Find where the given text appears and provide that cell's center as [X, Y] coordinate. 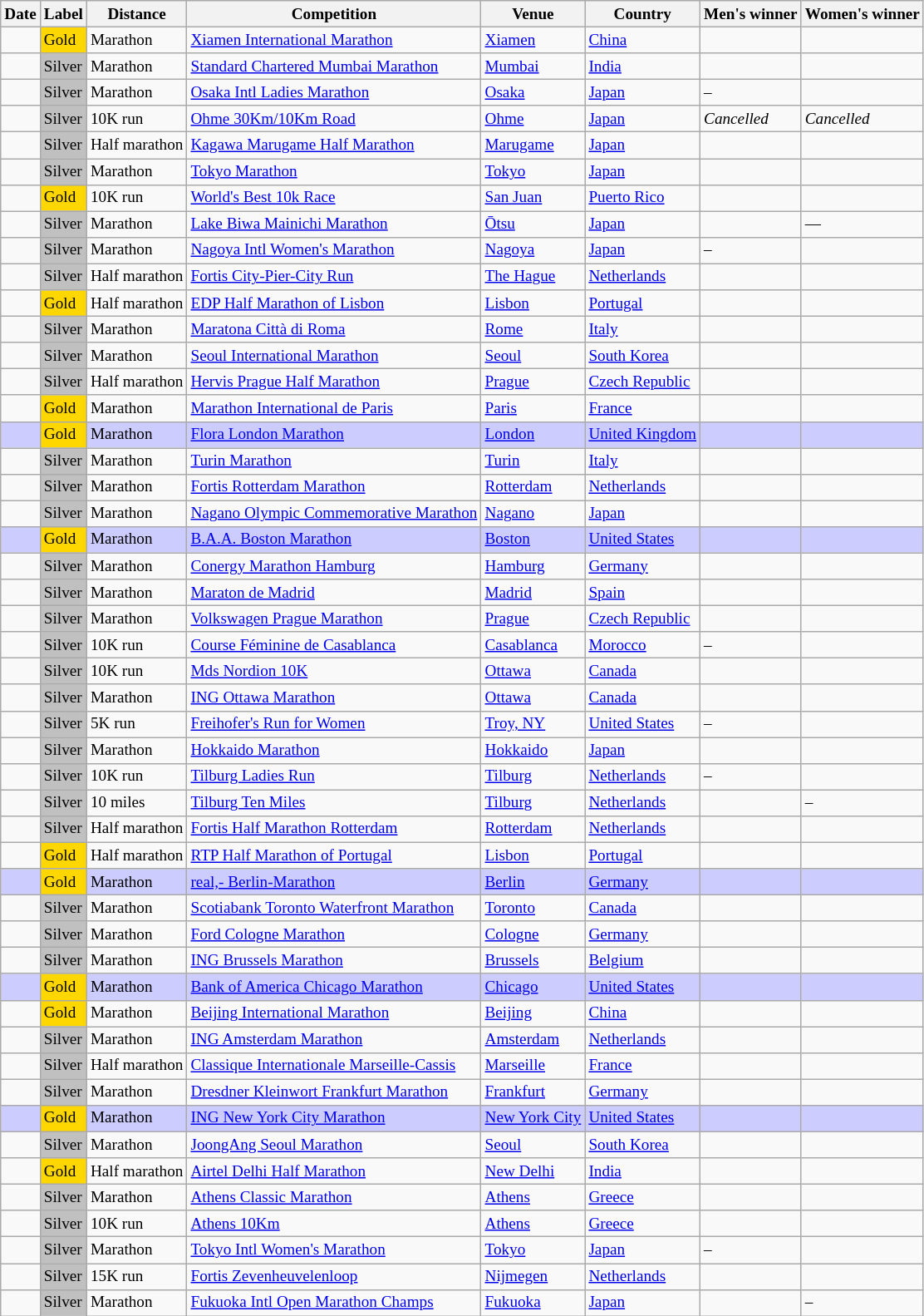
Hervis Prague Half Marathon [334, 382]
Tilburg Ladies Run [334, 776]
B.A.A. Boston Marathon [334, 540]
Amsterdam [533, 1040]
Fukuoka [533, 1303]
Hamburg [533, 566]
Fortis Zevenheuvelenloop [334, 1276]
Distance [136, 14]
Casablanca [533, 645]
ING Amsterdam Marathon [334, 1040]
New Delhi [533, 1171]
Marugame [533, 145]
Boston [533, 540]
Osaka [533, 92]
Kagawa Marugame Half Marathon [334, 145]
Label [63, 14]
Standard Chartered Mumbai Marathon [334, 67]
Tokyo Marathon [334, 171]
Troy, NY [533, 724]
New York City [533, 1118]
Frankfurt [533, 1092]
Maraton de Madrid [334, 593]
Tilburg Ten Miles [334, 803]
Competition [334, 14]
5K run [136, 724]
Nagano Olympic Commemorative Marathon [334, 514]
Athens Classic Marathon [334, 1197]
Osaka Intl Ladies Marathon [334, 92]
Marseille [533, 1066]
Toronto [533, 908]
Mds Nordion 10K [334, 672]
Xiamen International Marathon [334, 40]
Freihofer's Run for Women [334, 724]
Turin [533, 461]
Belgium [643, 961]
Volkswagen Prague Marathon [334, 619]
ING New York City Marathon [334, 1118]
Ohme 30Km/10Km Road [334, 119]
Chicago [533, 987]
EDP Half Marathon of Lisbon [334, 303]
San Juan [533, 198]
Airtel Delhi Half Marathon [334, 1171]
Fortis Rotterdam Marathon [334, 487]
Nijmegen [533, 1276]
Date [21, 14]
World's Best 10k Race [334, 198]
Ford Cologne Marathon [334, 934]
Bank of America Chicago Marathon [334, 987]
Ohme [533, 119]
Nagano [533, 514]
Beijing [533, 1013]
Morocco [643, 645]
Hokkaido Marathon [334, 750]
Cologne [533, 934]
RTP Half Marathon of Portugal [334, 855]
Country [643, 14]
Paris [533, 408]
Men's winner [751, 14]
15K run [136, 1276]
Nagoya [533, 250]
Puerto Rico [643, 198]
Beijing International Marathon [334, 1013]
Venue [533, 14]
Mumbai [533, 67]
Berlin [533, 882]
Madrid [533, 593]
Dresdner Kleinwort Frankfurt Marathon [334, 1092]
Fukuoka Intl Open Marathon Champs [334, 1303]
ING Brussels Marathon [334, 961]
— [863, 224]
Fortis City-Pier-City Run [334, 277]
real,- Berlin-Marathon [334, 882]
Marathon International de Paris [334, 408]
Women's winner [863, 14]
Course Féminine de Casablanca [334, 645]
Maratona Città di Roma [334, 329]
Scotiabank Toronto Waterfront Marathon [334, 908]
United Kingdom [643, 435]
Tokyo Intl Women's Marathon [334, 1250]
Conergy Marathon Hamburg [334, 566]
Seoul International Marathon [334, 356]
Hokkaido [533, 750]
Lake Biwa Mainichi Marathon [334, 224]
Turin Marathon [334, 461]
JoongAng Seoul Marathon [334, 1145]
Nagoya Intl Women's Marathon [334, 250]
Athens 10Km [334, 1224]
London [533, 435]
Fortis Half Marathon Rotterdam [334, 829]
10 miles [136, 803]
The Hague [533, 277]
Brussels [533, 961]
Spain [643, 593]
Ōtsu [533, 224]
Classique Internationale Marseille-Cassis [334, 1066]
ING Ottawa Marathon [334, 697]
Flora London Marathon [334, 435]
Xiamen [533, 40]
Rome [533, 329]
